Scan for the cell matching the given text and deliver its (x, y) coordinate at center. 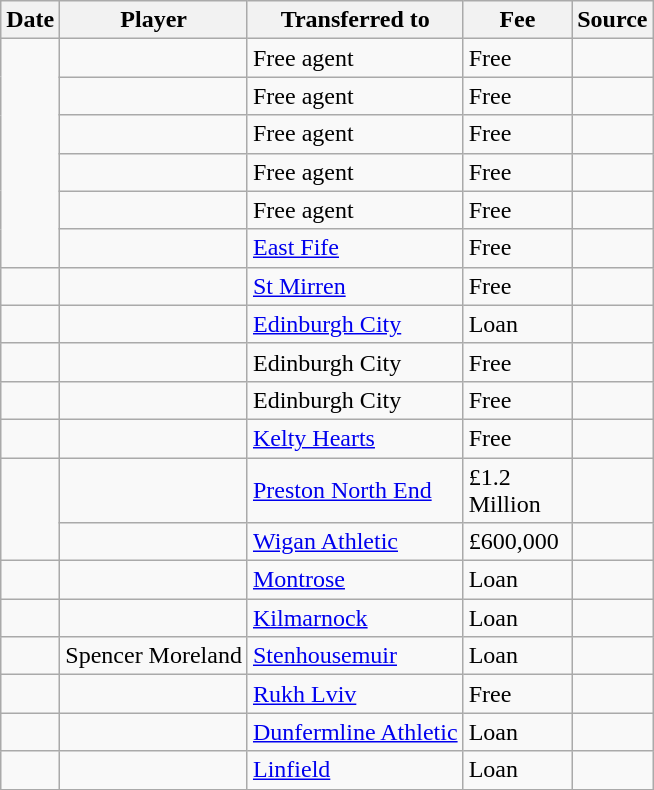
Spencer Moreland (154, 656)
Kelty Hearts (355, 438)
St Mirren (355, 286)
Kilmarnock (355, 618)
Linfield (355, 770)
Montrose (355, 580)
Preston North End (355, 490)
Rukh Lviv (355, 694)
£600,000 (518, 542)
Stenhousemuir (355, 656)
Transferred to (355, 20)
East Fife (355, 248)
Wigan Athletic (355, 542)
Player (154, 20)
Dunfermline Athletic (355, 732)
Source (612, 20)
£1.2 Million (518, 490)
Date (30, 20)
Fee (518, 20)
